Pinpoint the cell where the given text exists, returning its (x, y) midpoint coordinate. 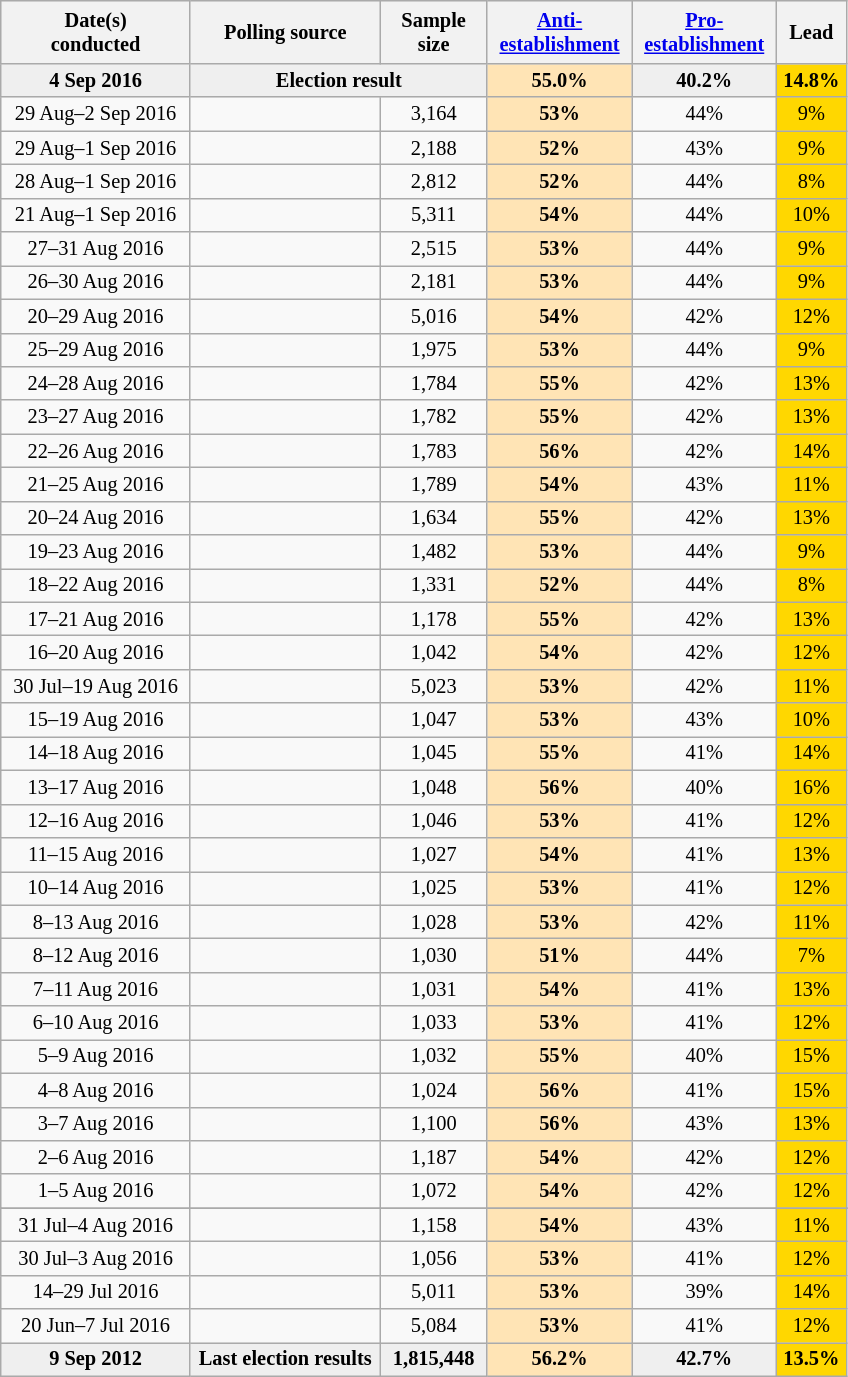
30 Jul–19 Aug 2016 (96, 686)
55.0% (560, 80)
1,056 (434, 1258)
20 Jun–7 Jul 2016 (96, 1326)
29 Aug–1 Sep 2016 (96, 148)
Sample size (434, 32)
19–23 Aug 2016 (96, 552)
8–13 Aug 2016 (96, 922)
Date(s)conducted (96, 32)
1,178 (434, 619)
Pro-establishment (704, 32)
42.7% (704, 1359)
1,482 (434, 552)
Lead (812, 32)
10–14 Aug 2016 (96, 888)
28 Aug–1 Sep 2016 (96, 181)
1,100 (434, 1124)
40.2% (704, 80)
22–26 Aug 2016 (96, 451)
1,033 (434, 1023)
5,084 (434, 1326)
3,164 (434, 114)
13.5% (812, 1359)
5,011 (434, 1292)
1,975 (434, 350)
1,028 (434, 922)
18–22 Aug 2016 (96, 585)
11–15 Aug 2016 (96, 854)
20–29 Aug 2016 (96, 316)
56.2% (560, 1359)
16–20 Aug 2016 (96, 653)
2,812 (434, 181)
14.8% (812, 80)
1,784 (434, 383)
1,030 (434, 955)
Anti-establishment (560, 32)
5,311 (434, 215)
39% (704, 1292)
51% (560, 955)
2,181 (434, 282)
1,331 (434, 585)
Election result (338, 80)
1,634 (434, 518)
26–30 Aug 2016 (96, 282)
1,032 (434, 1056)
16% (812, 787)
2,515 (434, 249)
1,815,448 (434, 1359)
29 Aug–2 Sep 2016 (96, 114)
9 Sep 2012 (96, 1359)
1,789 (434, 484)
1,025 (434, 888)
4–8 Aug 2016 (96, 1090)
7–11 Aug 2016 (96, 989)
5–9 Aug 2016 (96, 1056)
6–10 Aug 2016 (96, 1023)
Last election results (285, 1359)
20–24 Aug 2016 (96, 518)
1,187 (434, 1157)
30 Jul–3 Aug 2016 (96, 1258)
1,783 (434, 451)
2,188 (434, 148)
1,042 (434, 653)
25–29 Aug 2016 (96, 350)
4 Sep 2016 (96, 80)
14–29 Jul 2016 (96, 1292)
5,023 (434, 686)
13–17 Aug 2016 (96, 787)
Polling source (285, 32)
1,158 (434, 1225)
1,046 (434, 821)
1,031 (434, 989)
1,072 (434, 1191)
7% (812, 955)
31 Jul–4 Aug 2016 (96, 1225)
15–19 Aug 2016 (96, 720)
12–16 Aug 2016 (96, 821)
1,045 (434, 753)
27–31 Aug 2016 (96, 249)
14–18 Aug 2016 (96, 753)
3–7 Aug 2016 (96, 1124)
1,027 (434, 854)
24–28 Aug 2016 (96, 383)
1,782 (434, 417)
21–25 Aug 2016 (96, 484)
21 Aug–1 Sep 2016 (96, 215)
5,016 (434, 316)
1,024 (434, 1090)
8–12 Aug 2016 (96, 955)
2–6 Aug 2016 (96, 1157)
1,048 (434, 787)
1,047 (434, 720)
23–27 Aug 2016 (96, 417)
17–21 Aug 2016 (96, 619)
1–5 Aug 2016 (96, 1191)
